Return (x, y) of the center of cell containing provided text 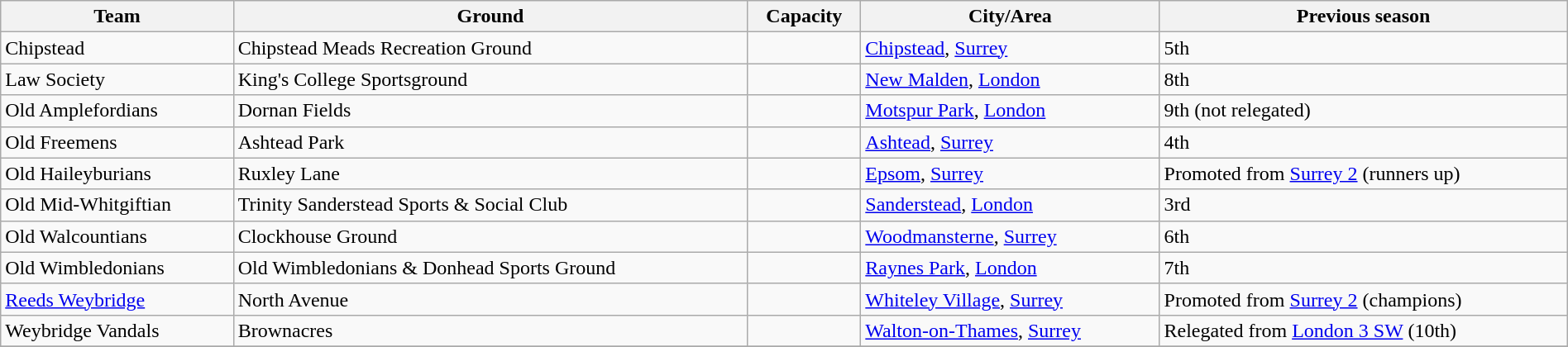
Sanderstead, London (1011, 205)
Epsom, Surrey (1011, 173)
4th (1363, 142)
City/Area (1011, 17)
Ground (490, 17)
Clockhouse Ground (490, 236)
Previous season (1363, 17)
Ashtead, Surrey (1011, 142)
Promoted from Surrey 2 (runners up) (1363, 173)
Reeds Weybridge (117, 299)
Old Wimbledonians (117, 268)
New Malden, London (1011, 79)
Whiteley Village, Surrey (1011, 299)
North Avenue (490, 299)
Raynes Park, London (1011, 268)
Old Mid-Whitgiftian (117, 205)
Old Freemens (117, 142)
5th (1363, 48)
Ruxley Lane (490, 173)
Dornan Fields (490, 111)
Old Haileyburians (117, 173)
Old Walcountians (117, 236)
Law Society (117, 79)
7th (1363, 268)
8th (1363, 79)
Ashtead Park (490, 142)
Chipstead Meads Recreation Ground (490, 48)
Weybridge Vandals (117, 330)
Chipstead, Surrey (1011, 48)
9th (not relegated) (1363, 111)
Old Wimbledonians & Donhead Sports Ground (490, 268)
Chipstead (117, 48)
King's College Sportsground (490, 79)
Team (117, 17)
Motspur Park, London (1011, 111)
Walton-on-Thames, Surrey (1011, 330)
3rd (1363, 205)
Relegated from London 3 SW (10th) (1363, 330)
Woodmansterne, Surrey (1011, 236)
6th (1363, 236)
Trinity Sanderstead Sports & Social Club (490, 205)
Promoted from Surrey 2 (champions) (1363, 299)
Capacity (804, 17)
Brownacres (490, 330)
Old Amplefordians (117, 111)
